Return (x, y) of the center of cell containing provided text 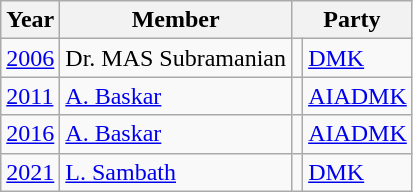
Member (176, 20)
Party (352, 20)
Dr. MAS Subramanian (176, 58)
2006 (30, 58)
2011 (30, 96)
2021 (30, 172)
L. Sambath (176, 172)
2016 (30, 134)
Year (30, 20)
